Search for the cell housing the specified text and yield its (X, Y) center coordinate. 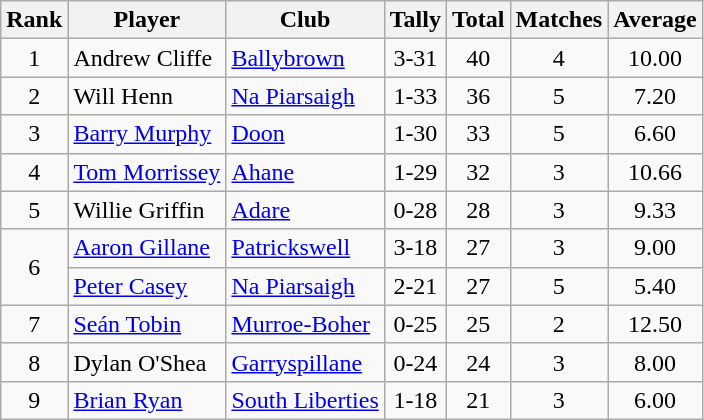
Rank (34, 20)
36 (478, 96)
0-24 (415, 362)
8 (34, 362)
1-18 (415, 400)
9.00 (656, 248)
3-31 (415, 58)
28 (478, 210)
6 (34, 267)
9.33 (656, 210)
1 (34, 58)
10.00 (656, 58)
Patrickswell (305, 248)
9 (34, 400)
5.40 (656, 286)
1-29 (415, 172)
Average (656, 20)
21 (478, 400)
Adare (305, 210)
40 (478, 58)
1-33 (415, 96)
Will Henn (147, 96)
12.50 (656, 324)
Murroe-Boher (305, 324)
0-28 (415, 210)
Ballybrown (305, 58)
25 (478, 324)
0-25 (415, 324)
Club (305, 20)
33 (478, 134)
Willie Griffin (147, 210)
Ahane (305, 172)
3-18 (415, 248)
2-21 (415, 286)
1-30 (415, 134)
Andrew Cliffe (147, 58)
6.60 (656, 134)
Barry Murphy (147, 134)
7.20 (656, 96)
10.66 (656, 172)
Seán Tobin (147, 324)
Tally (415, 20)
Doon (305, 134)
South Liberties (305, 400)
8.00 (656, 362)
32 (478, 172)
Aaron Gillane (147, 248)
Peter Casey (147, 286)
6.00 (656, 400)
24 (478, 362)
7 (34, 324)
Brian Ryan (147, 400)
Tom Morrissey (147, 172)
Dylan O'Shea (147, 362)
Player (147, 20)
Matches (559, 20)
Garryspillane (305, 362)
Total (478, 20)
